Extract the [x, y] coordinate from the center of the cell holding the provided text.  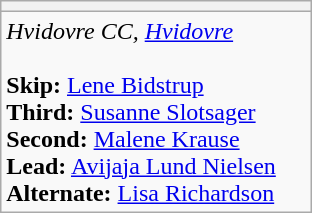
Hvidovre CC, HvidovreSkip: Lene Bidstrup Third: Susanne Slotsager Second: Malene Krause Lead: Avijaja Lund Nielsen Alternate: Lisa Richardson [156, 112]
